Output the [x, y] coordinate of the center of the cell containing the given text.  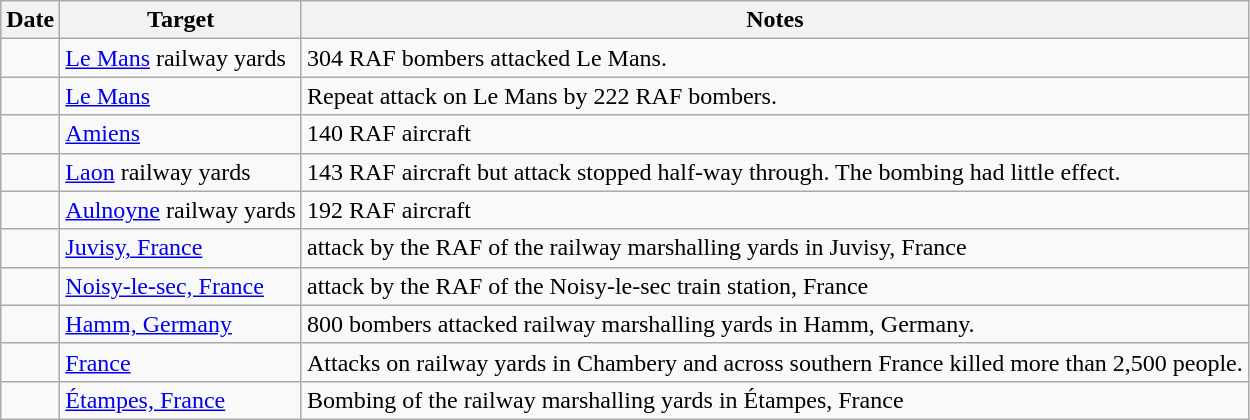
Étampes, France [181, 400]
304 RAF bombers attacked Le Mans. [774, 58]
France [181, 362]
Hamm, Germany [181, 324]
192 RAF aircraft [774, 210]
Target [181, 20]
attack by the RAF of the Noisy-le-sec train station, France [774, 286]
800 bombers attacked railway marshalling yards in Hamm, Germany. [774, 324]
attack by the RAF of the railway marshalling yards in Juvisy, France [774, 248]
Repeat attack on Le Mans by 222 RAF bombers. [774, 96]
143 RAF aircraft but attack stopped half-way through. The bombing had little effect. [774, 172]
140 RAF aircraft [774, 134]
Laon railway yards [181, 172]
Bombing of the railway marshalling yards in Étampes, France [774, 400]
Amiens [181, 134]
Aulnoyne railway yards [181, 210]
Date [30, 20]
Attacks on railway yards in Chambery and across southern France killed more than 2,500 people. [774, 362]
Notes [774, 20]
Noisy-le-sec, France [181, 286]
Le Mans railway yards [181, 58]
Juvisy, France [181, 248]
Le Mans [181, 96]
